Locate the cell with the specified text and output its (x, y) center coordinate. 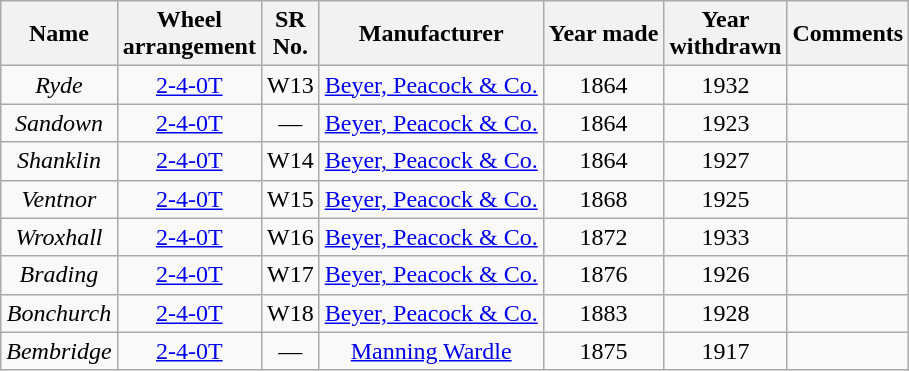
1883 (604, 313)
Name (59, 34)
SRNo. (290, 34)
1868 (604, 199)
W17 (290, 275)
1875 (604, 351)
Manufacturer (431, 34)
Manning Wardle (431, 351)
W14 (290, 161)
Year made (604, 34)
W13 (290, 85)
1917 (726, 351)
Ventnor (59, 199)
W16 (290, 237)
Bembridge (59, 351)
W15 (290, 199)
1927 (726, 161)
1923 (726, 123)
1925 (726, 199)
Shanklin (59, 161)
Yearwithdrawn (726, 34)
1933 (726, 237)
Sandown (59, 123)
Ryde (59, 85)
1928 (726, 313)
1926 (726, 275)
Wheelarrangement (189, 34)
1932 (726, 85)
1876 (604, 275)
Bonchurch (59, 313)
1872 (604, 237)
Comments (848, 34)
Wroxhall (59, 237)
W18 (290, 313)
Brading (59, 275)
